Pinpoint the cell where the given text exists, returning its [X, Y] midpoint coordinate. 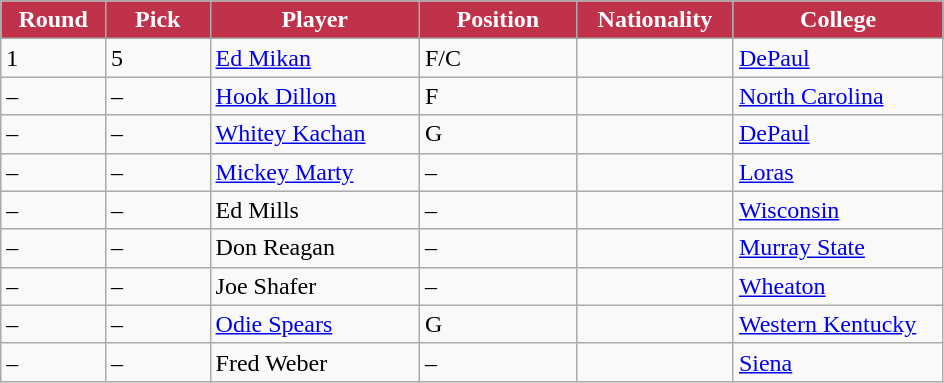
Pick [158, 20]
Player [314, 20]
5 [158, 58]
Ed Mills [314, 210]
North Carolina [838, 96]
Don Reagan [314, 248]
Whitey Kachan [314, 134]
Western Kentucky [838, 324]
Round [54, 20]
Wisconsin [838, 210]
Mickey Marty [314, 172]
Murray State [838, 248]
Position [498, 20]
1 [54, 58]
Hook Dillon [314, 96]
Nationality [654, 20]
Loras [838, 172]
F/C [498, 58]
Fred Weber [314, 362]
College [838, 20]
Siena [838, 362]
Joe Shafer [314, 286]
Ed Mikan [314, 58]
F [498, 96]
Wheaton [838, 286]
Odie Spears [314, 324]
